Scan for the cell matching the given text and deliver its [X, Y] coordinate at center. 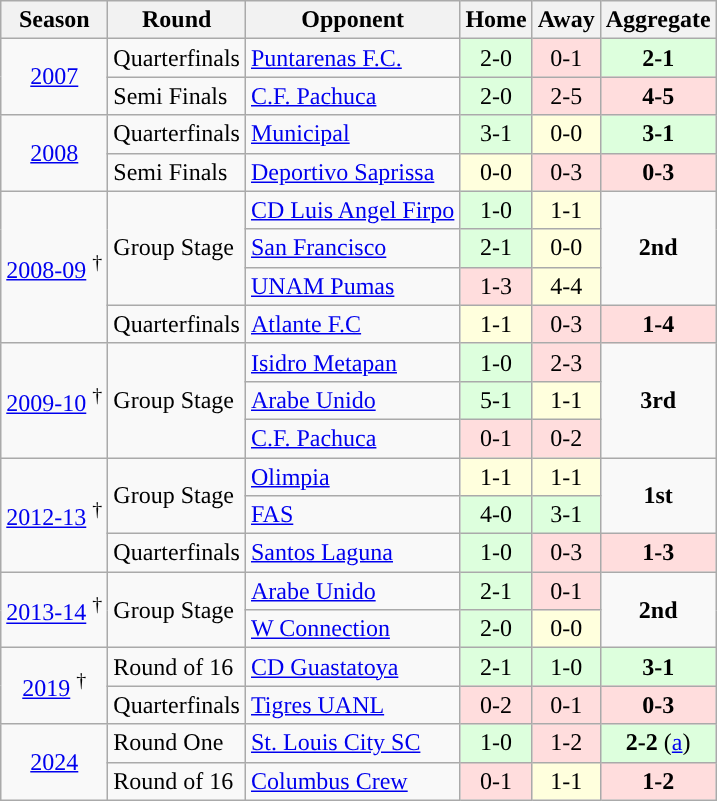
Atlante F.C [352, 324]
Round One [177, 743]
Santos Laguna [352, 553]
Puntarenas F.C. [352, 58]
CD Guastatoya [352, 667]
CD Luis Angel Firpo [352, 210]
2013-14 † [54, 610]
UNAM Pumas [352, 286]
5-1 [496, 400]
Municipal [352, 134]
St. Louis City SC [352, 743]
4-5 [658, 96]
FAS [352, 515]
1st [658, 496]
Isidro Metapan [352, 362]
2024 [54, 762]
2009-10 † [54, 400]
Home [496, 20]
Aggregate [658, 20]
Round [177, 20]
Tigres UANL [352, 705]
2-5 [566, 96]
2019 † [54, 686]
San Francisco [352, 248]
1-4 [658, 324]
2012-13 † [54, 515]
2008-09 † [54, 267]
Olimpia [352, 477]
2008 [54, 153]
Season [54, 20]
Deportivo Saprissa [352, 172]
Away [566, 20]
Columbus Crew [352, 781]
2007 [54, 77]
2-3 [566, 362]
Opponent [352, 20]
W Connection [352, 629]
3rd [658, 400]
4-0 [496, 515]
4-4 [566, 286]
2-2 (a) [658, 743]
